Determine the (X, Y) coordinate at the center of the cell enclosing the given text.  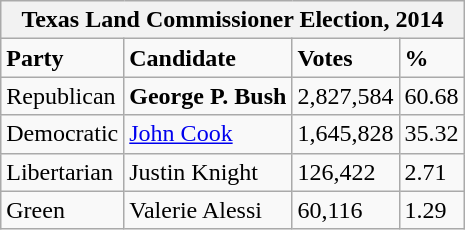
126,422 (346, 172)
Valerie Alessi (208, 210)
35.32 (432, 134)
1,645,828 (346, 134)
Republican (62, 96)
John Cook (208, 134)
Party (62, 58)
George P. Bush (208, 96)
Candidate (208, 58)
60,116 (346, 210)
Votes (346, 58)
Justin Knight (208, 172)
2.71 (432, 172)
60.68 (432, 96)
Democratic (62, 134)
2,827,584 (346, 96)
Texas Land Commissioner Election, 2014 (232, 20)
Libertarian (62, 172)
Green (62, 210)
% (432, 58)
1.29 (432, 210)
